Find where the given text appears and provide that cell's center as (x, y) coordinate. 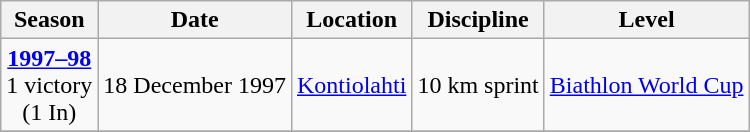
Season (50, 20)
Biathlon World Cup (646, 85)
Location (351, 20)
Kontiolahti (351, 85)
10 km sprint (478, 85)
Level (646, 20)
Date (195, 20)
1997–98 1 victory (1 In) (50, 85)
Discipline (478, 20)
18 December 1997 (195, 85)
